Return (x, y) of the center of cell containing provided text 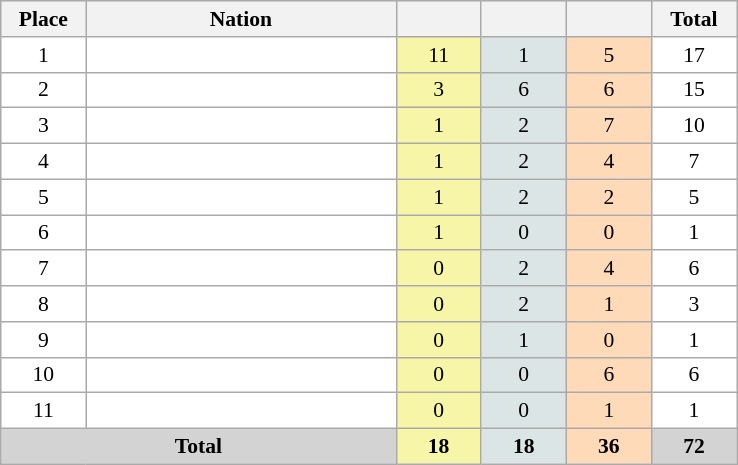
17 (694, 55)
Place (44, 19)
9 (44, 340)
15 (694, 90)
Nation (241, 19)
8 (44, 304)
36 (608, 447)
72 (694, 447)
